Locate the cell with the specified text and output its [x, y] center coordinate. 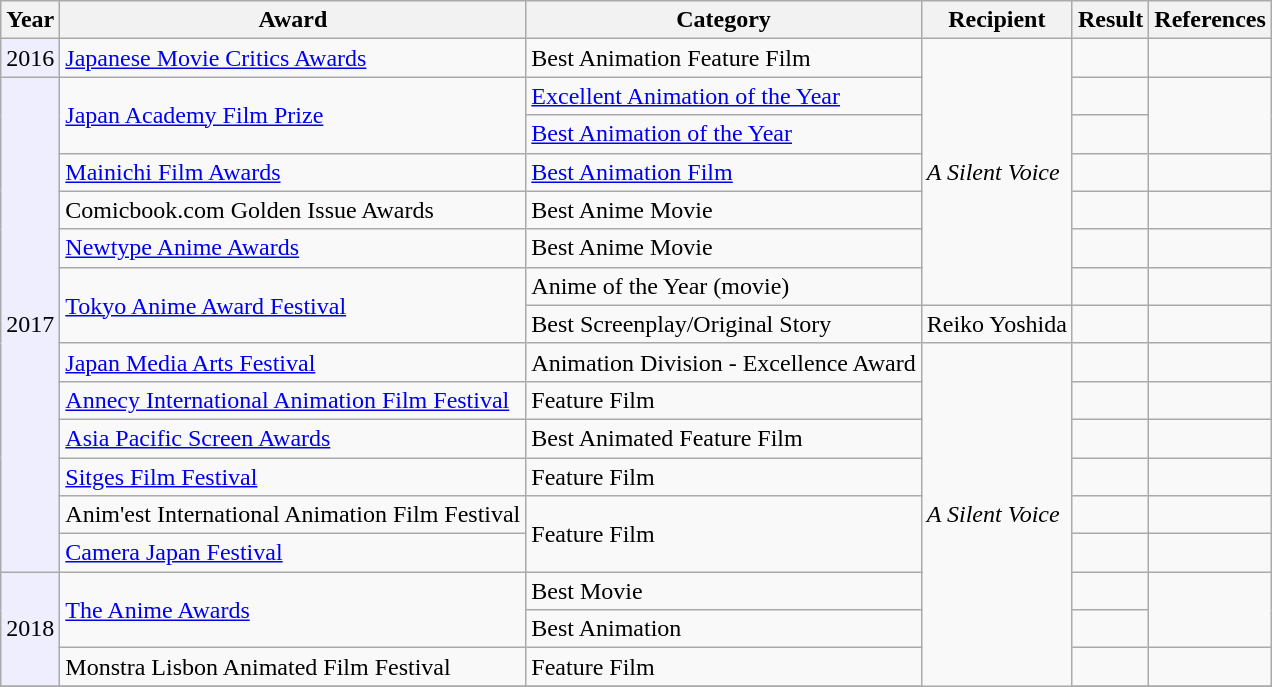
Newtype Anime Awards [293, 248]
Monstra Lisbon Animated Film Festival [293, 667]
Comicbook.com Golden Issue Awards [293, 210]
Best Screenplay/Original Story [724, 324]
2016 [30, 58]
Animation Division - Excellence Award [724, 362]
Japan Media Arts Festival [293, 362]
Japanese Movie Critics Awards [293, 58]
The Anime Awards [293, 610]
Reiko Yoshida [996, 324]
Award [293, 20]
Recipient [996, 20]
Mainichi Film Awards [293, 172]
Best Animation Feature Film [724, 58]
Camera Japan Festival [293, 553]
Anime of the Year (movie) [724, 286]
Annecy International Animation Film Festival [293, 400]
Year [30, 20]
Best Animation of the Year [724, 134]
2017 [30, 324]
Excellent Animation of the Year [724, 96]
References [1210, 20]
Tokyo Anime Award Festival [293, 305]
Best Animation Film [724, 172]
Best Movie [724, 591]
Best Animated Feature Film [724, 438]
Best Animation [724, 629]
Anim'est International Animation Film Festival [293, 515]
Sitges Film Festival [293, 477]
Asia Pacific Screen Awards [293, 438]
2018 [30, 629]
Result [1110, 20]
Category [724, 20]
Japan Academy Film Prize [293, 115]
